Provide the (X, Y) coordinate of the cell's center where the given text is located.  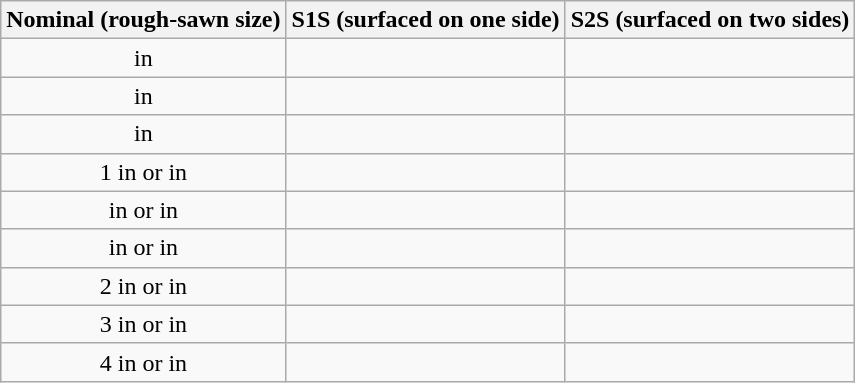
S1S (surfaced on one side) (426, 20)
Nominal (rough-sawn size) (144, 20)
S2S (surfaced on two sides) (710, 20)
4 in or in (144, 362)
2 in or in (144, 286)
1 in or in (144, 172)
3 in or in (144, 324)
